Locate the cell with the specified text and output its (X, Y) center coordinate. 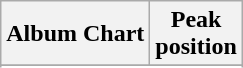
Album Chart (76, 34)
Peakposition (196, 34)
